Scan for the cell matching the given text and deliver its [x, y] coordinate at center. 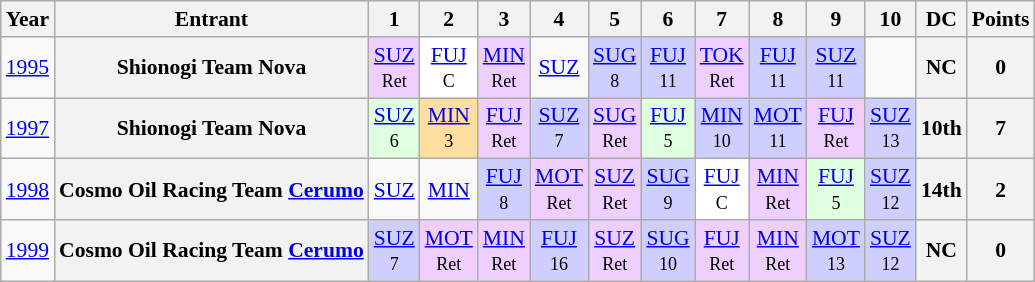
1997 [28, 128]
MOT13 [836, 250]
MIN3 [449, 128]
1 [394, 19]
MOT11 [778, 128]
SUZ13 [890, 128]
1995 [28, 68]
SUG8 [614, 68]
MIN [449, 190]
FUJ8 [504, 190]
3 [504, 19]
SUG10 [668, 250]
DC [942, 19]
4 [559, 19]
9 [836, 19]
TOKRet [722, 68]
5 [614, 19]
MIN10 [722, 128]
8 [778, 19]
1998 [28, 190]
FUJ16 [559, 250]
SUGRet [614, 128]
SUG9 [668, 190]
SUZ11 [836, 68]
6 [668, 19]
Points [1001, 19]
Entrant [212, 19]
SUZ6 [394, 128]
Year [28, 19]
10 [890, 19]
10th [942, 128]
1999 [28, 250]
14th [942, 190]
